Output the (x, y) coordinate of the center of the cell containing the given text.  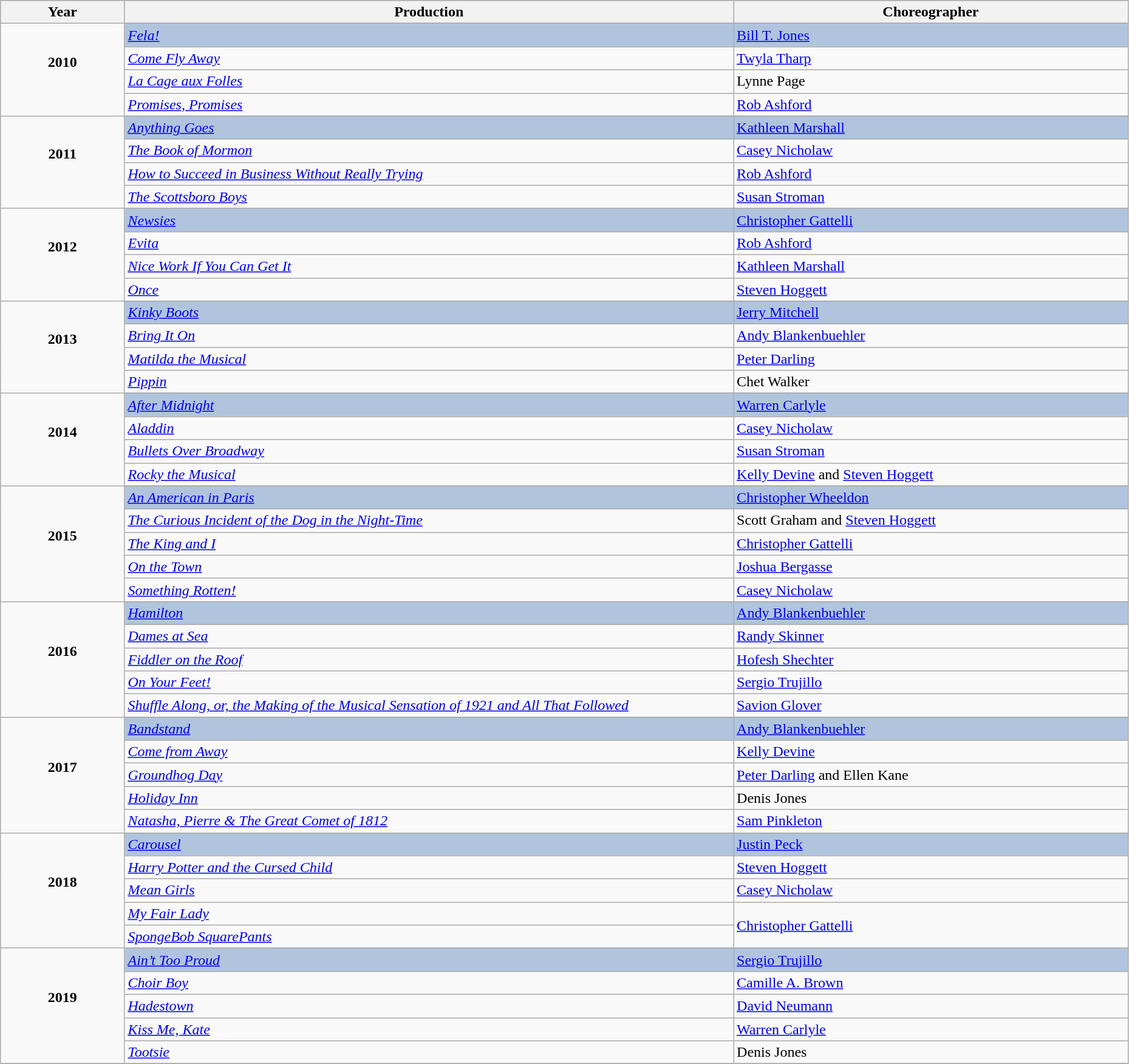
2016 (63, 659)
Bill T. Jones (931, 35)
Lynne Page (931, 81)
Hadestown (429, 1006)
Hofesh Shechter (931, 659)
Production (429, 12)
2019 (63, 1006)
Dames at Sea (429, 636)
2010 (63, 70)
Tootsie (429, 1052)
SpongeBob SquarePants (429, 936)
Choir Boy (429, 983)
Ain’t Too Proud (429, 960)
Peter Darling (931, 359)
On Your Feet! (429, 683)
Holiday Inn (429, 798)
Fiddler on the Roof (429, 659)
Kiss Me, Kate (429, 1029)
2012 (63, 254)
Promises, Promises (429, 104)
2017 (63, 775)
How to Succeed in Business Without Really Trying (429, 174)
La Cage aux Folles (429, 81)
The King and I (429, 544)
Sam Pinkleton (931, 821)
Fela! (429, 35)
After Midnight (429, 405)
The Book of Mormon (429, 151)
Christopher Wheeldon (931, 497)
Scott Graham and Steven Hoggett (931, 520)
Rocky the Musical (429, 474)
Once (429, 290)
Randy Skinner (931, 636)
Come from Away (429, 752)
Choreographer (931, 12)
Something Rotten! (429, 590)
An American in Paris (429, 497)
Shuffle Along, or, the Making of the Musical Sensation of 1921 and All That Followed (429, 706)
Mean Girls (429, 890)
2015 (63, 544)
Kinky Boots (429, 313)
Come Fly Away (429, 58)
My Fair Lady (429, 913)
Newsies (429, 220)
Evita (429, 243)
Bullets Over Broadway (429, 451)
Justin Peck (931, 844)
On the Town (429, 567)
Twyla Tharp (931, 58)
Groundhog Day (429, 775)
Carousel (429, 844)
2013 (63, 347)
Natasha, Pierre & The Great Comet of 1812 (429, 821)
Kelly Devine (931, 752)
Pippin (429, 382)
Peter Darling and Ellen Kane (931, 775)
Chet Walker (931, 382)
The Curious Incident of the Dog in the Night-Time (429, 520)
David Neumann (931, 1006)
Savion Glover (931, 706)
Bring It On (429, 336)
Bandstand (429, 729)
Anything Goes (429, 128)
Nice Work If You Can Get It (429, 266)
Kelly Devine and Steven Hoggett (931, 474)
Matilda the Musical (429, 359)
2018 (63, 890)
Camille A. Brown (931, 983)
The Scottsboro Boys (429, 197)
Year (63, 12)
Hamilton (429, 613)
Aladdin (429, 428)
2014 (63, 440)
Joshua Bergasse (931, 567)
Jerry Mitchell (931, 313)
Harry Potter and the Cursed Child (429, 867)
2011 (63, 162)
